From the cell containing the given text, extract its center point as (x, y) coordinate. 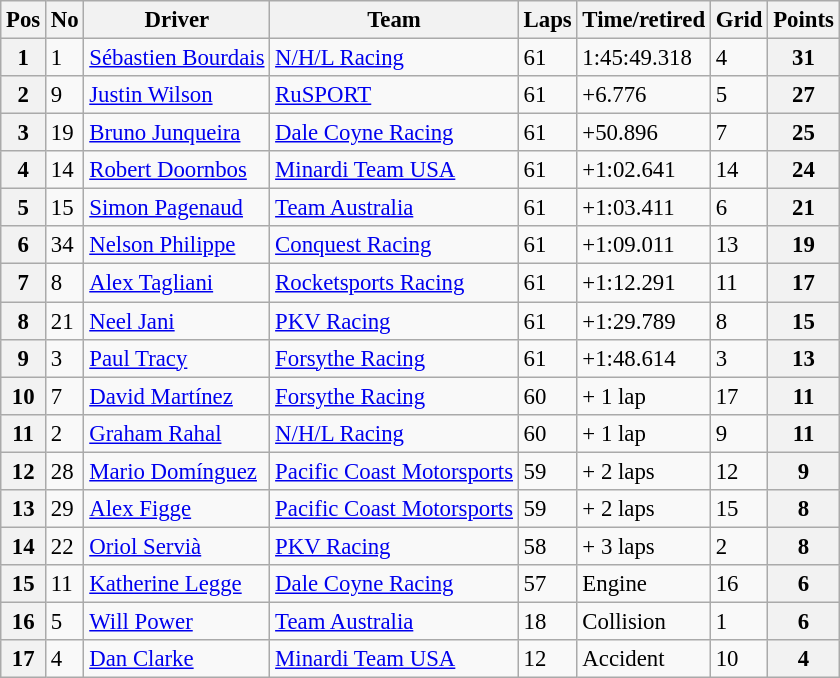
Time/retired (644, 20)
28 (65, 471)
Accident (644, 659)
No (65, 20)
Points (804, 20)
Mario Domínguez (177, 471)
+1:09.011 (644, 245)
25 (804, 133)
Rocketsports Racing (394, 283)
29 (65, 509)
Alex Tagliani (177, 283)
RuSPORT (394, 95)
Pos (24, 20)
Engine (644, 584)
18 (548, 621)
Paul Tracy (177, 358)
22 (65, 546)
Graham Rahal (177, 433)
+1:02.641 (644, 170)
+1:29.789 (644, 321)
Collision (644, 621)
Simon Pagenaud (177, 208)
31 (804, 58)
Robert Doornbos (177, 170)
34 (65, 245)
Sébastien Bourdais (177, 58)
Dan Clarke (177, 659)
27 (804, 95)
+6.776 (644, 95)
+1:03.411 (644, 208)
Justin Wilson (177, 95)
Team (394, 20)
Katherine Legge (177, 584)
Neel Jani (177, 321)
Laps (548, 20)
Nelson Philippe (177, 245)
Will Power (177, 621)
+1:48.614 (644, 358)
+ 3 laps (644, 546)
57 (548, 584)
1:45:49.318 (644, 58)
Bruno Junqueira (177, 133)
David Martínez (177, 396)
24 (804, 170)
Grid (738, 20)
Oriol Servià (177, 546)
Alex Figge (177, 509)
58 (548, 546)
+50.896 (644, 133)
Driver (177, 20)
Conquest Racing (394, 245)
+1:12.291 (644, 283)
